Search for the cell housing the specified text and yield its (x, y) center coordinate. 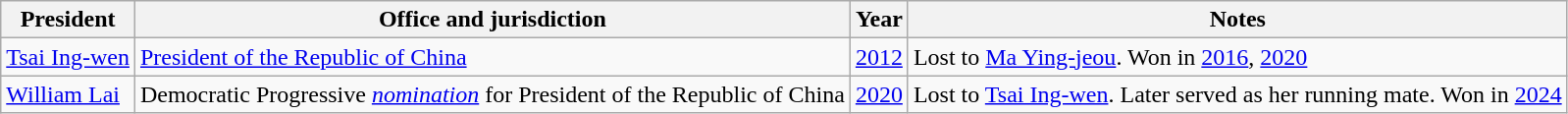
President (69, 20)
Lost to Ma Ying-jeou. Won in 2016, 2020 (1237, 57)
Office and jurisdiction (493, 20)
William Lai (69, 94)
President of the Republic of China (493, 57)
2012 (879, 57)
Tsai Ing-wen (69, 57)
Democratic Progressive nomination for President of the Republic of China (493, 94)
2020 (879, 94)
Notes (1237, 20)
Year (879, 20)
Lost to Tsai Ing-wen. Later served as her running mate. Won in 2024 (1237, 94)
